Scan for the cell matching the given text and deliver its (X, Y) coordinate at center. 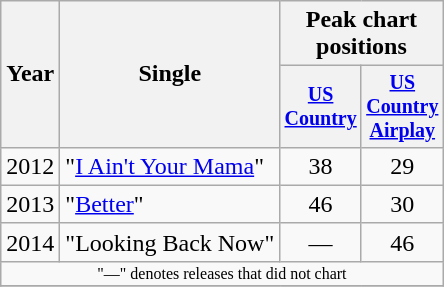
Year (30, 74)
Single (170, 74)
2013 (30, 204)
38 (321, 166)
"Looking Back Now" (170, 242)
US Country Airplay (402, 106)
US Country (321, 106)
"—" denotes releases that did not chart (222, 273)
"Better" (170, 204)
2012 (30, 166)
30 (402, 204)
— (321, 242)
2014 (30, 242)
Peak chartpositions (362, 34)
29 (402, 166)
"I Ain't Your Mama" (170, 166)
